Output the (X, Y) coordinate of the center of the cell containing the given text.  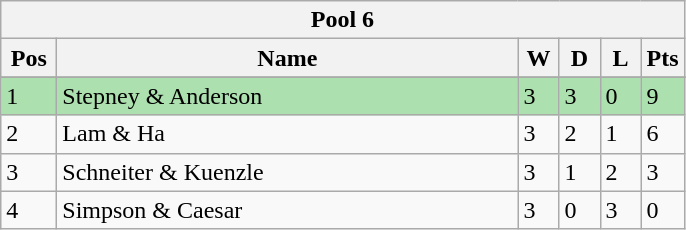
D (580, 58)
Simpson & Caesar (288, 210)
Pos (29, 58)
Schneiter & Kuenzle (288, 172)
6 (662, 134)
W (538, 58)
Pool 6 (342, 20)
9 (662, 96)
4 (29, 210)
Lam & Ha (288, 134)
Name (288, 58)
Stepney & Anderson (288, 96)
Pts (662, 58)
L (620, 58)
